Extract the [x, y] coordinate from the center of the cell holding the provided text.  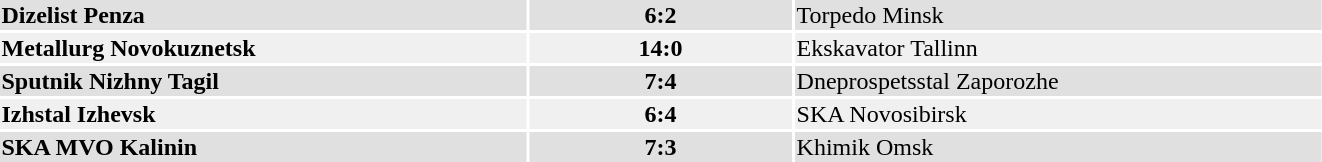
Torpedo Minsk [1058, 15]
SKA MVO Kalinin [263, 147]
Ekskavator Tallinn [1058, 48]
Dneprospetsstal Zaporozhe [1058, 81]
Dizelist Penza [263, 15]
Metallurg Novokuznetsk [263, 48]
SKA Novosibirsk [1058, 114]
7:4 [660, 81]
14:0 [660, 48]
6:2 [660, 15]
Sputnik Nizhny Tagil [263, 81]
6:4 [660, 114]
Izhstal Izhevsk [263, 114]
Khimik Omsk [1058, 147]
7:3 [660, 147]
